Return the [x, y] coordinate for the center point of the cell that contains the specified text.  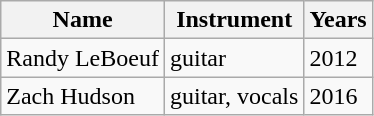
Instrument [234, 20]
2012 [338, 58]
guitar, vocals [234, 96]
Zach Hudson [83, 96]
Randy LeBoeuf [83, 58]
Name [83, 20]
2016 [338, 96]
guitar [234, 58]
Years [338, 20]
